Locate the cell with the specified text and output its (X, Y) center coordinate. 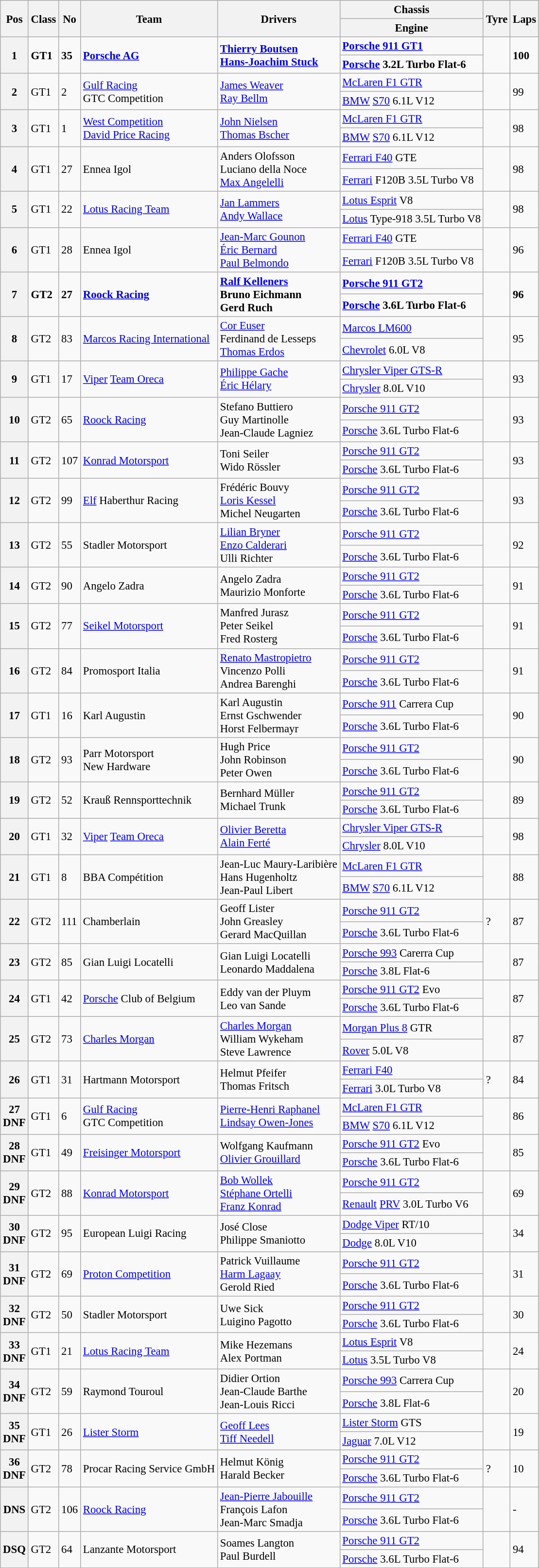
Geoff Lister John Greasley Gerard MacQuillan (278, 922)
European Luigi Racing (149, 1233)
Jean-Luc Maury-Laribière Hans Hugenholtz Jean-Paul Libert (278, 877)
Marcos Racing International (149, 339)
42 (70, 998)
Uwe Sick Luigino Pagotto (278, 1314)
31DNF (15, 1274)
25 (15, 1039)
13 (15, 545)
Dodge Viper RT/10 (411, 1225)
Hartmann Motorsport (149, 1080)
Porsche 3.2L Turbo Flat-6 (411, 65)
3 (15, 128)
Bob Wollek Stéphane Ortelli Franz Konrad (278, 1193)
Ferrari F40 (411, 1071)
33DNF (15, 1351)
34 (525, 1233)
Wolfgang Kaufmann Olivier Grouillard (278, 1153)
27DNF (15, 1116)
Morgan Plus 8 GTR (411, 1028)
Jaguar 7.0L V12 (411, 1441)
Procar Racing Service GmbH (149, 1468)
Philippe Gache Éric Hélary (278, 379)
73 (70, 1039)
36DNF (15, 1468)
Chevrolet 6.0L V8 (411, 350)
49 (70, 1153)
30DNF (15, 1233)
30 (525, 1314)
18 (15, 759)
78 (70, 1468)
DSQ (15, 1549)
111 (70, 922)
Proton Competition (149, 1274)
Marcos LM600 (411, 328)
Lilian Bryner Enzo Calderari Ulli Richter (278, 545)
4 (15, 169)
Chamberlain (149, 922)
Hugh Price John Robinson Peter Owen (278, 759)
83 (70, 339)
Team (149, 18)
Didier Ortion Jean-Claude Barthe Jean-Louis Ricci (278, 1392)
Porsche 911 GT1 (411, 46)
Bernhard Müller Michael Trunk (278, 800)
Thierry Boutsen Hans-Joachim Stuck (278, 55)
- (525, 1509)
14 (15, 586)
52 (70, 800)
100 (525, 55)
Porsche AG (149, 55)
Ferrari 3.0L Turbo V8 (411, 1089)
James Weaver Ray Bellm (278, 91)
Frédéric Bouvy Loris Kessel Michel Neugarten (278, 501)
Laps (525, 18)
Karl Augustin Ernst Gschwender Horst Felbermayr (278, 715)
94 (525, 1549)
Olivier Beretta Alain Ferté (278, 836)
Dodge 8.0L V10 (411, 1243)
9 (15, 379)
Chassis (411, 10)
José Close Philippe Smaniotto (278, 1233)
Charles Morgan (149, 1039)
Porsche 993 Carrera Cup (411, 1381)
Porsche Club of Belgium (149, 998)
Jean-Marc Gounon Éric Bernard Paul Belmondo (278, 250)
59 (70, 1392)
Helmut Pfeifer Thomas Fritsch (278, 1080)
50 (70, 1314)
Gian Luigi Locatelli Leonardo Maddalena (278, 962)
Geoff Lees Tiff Needell (278, 1432)
Renault PRV 3.0L Turbo V6 (411, 1204)
Krauß Rennsporttechnik (149, 800)
Soames Langton Paul Burdell (278, 1549)
Helmut König Harald Becker (278, 1468)
Porsche 993 Carerra Cup (411, 953)
Freisinger Motorsport (149, 1153)
Jean-Pierre Jabouille François Lafon Jean-Marc Smadja (278, 1509)
Stefano Buttiero Guy Martinolle Jean-Claude Lagniez (278, 420)
Patrick Vuillaume Harm Lagaay Gerold Ried (278, 1274)
106 (70, 1509)
Promosport Italia (149, 671)
Manfred Jurasz Peter Seikel Fred Rosterg (278, 626)
29DNF (15, 1193)
Seikel Motorsport (149, 626)
Cor Euser Ferdinand de Lesseps Thomas Erdos (278, 339)
Pierre-Henri Raphanel Lindsay Owen-Jones (278, 1116)
23 (15, 962)
Eddy van der Pluym Leo van Sande (278, 998)
Karl Augustin (149, 715)
12 (15, 501)
John Nielsen Thomas Bscher (278, 128)
Porsche 911 Carrera Cup (411, 704)
Lotus Type-918 3.5L Turbo V8 (411, 219)
West Competition David Price Racing (149, 128)
32DNF (15, 1314)
Lanzante Motorsport (149, 1549)
92 (525, 545)
15 (15, 626)
Lister Storm GTS (411, 1423)
DNS (15, 1509)
5 (15, 209)
28 (70, 250)
Renato Mastropietro Vincenzo Polli Andrea Barenghi (278, 671)
32 (70, 836)
Toni Seiler Wido Rössler (278, 460)
Angelo Zadra Maurizio Monforte (278, 586)
No (70, 18)
Drivers (278, 18)
64 (70, 1549)
28DNF (15, 1153)
107 (70, 460)
65 (70, 420)
Lotus 3.5L Turbo V8 (411, 1360)
Pos (15, 18)
Rover 5.0L V8 (411, 1050)
Elf Haberthur Racing (149, 501)
Lister Storm (149, 1432)
35 (70, 55)
11 (15, 460)
77 (70, 626)
86 (525, 1116)
89 (525, 800)
55 (70, 545)
Charles Morgan William Wykeham Steve Lawrence (278, 1039)
Jan Lammers Andy Wallace (278, 209)
Parr Motorsport New Hardware (149, 759)
35DNF (15, 1432)
Ralf Kelleners Bruno Eichmann Gerd Ruch (278, 294)
Class (44, 18)
7 (15, 294)
BBA Compétition (149, 877)
34DNF (15, 1392)
Engine (411, 28)
Raymond Touroul (149, 1392)
Tyre (497, 18)
Mike Hezemans Alex Portman (278, 1351)
Angelo Zadra (149, 586)
Gian Luigi Locatelli (149, 962)
Anders Olofsson Luciano della Noce Max Angelelli (278, 169)
